Pinpoint the cell where the given text exists, returning its (x, y) midpoint coordinate. 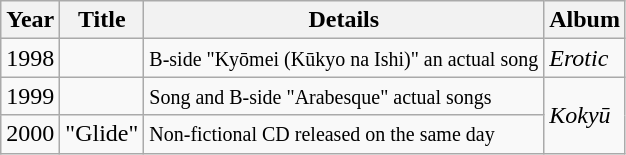
Album (585, 20)
2000 (30, 134)
Erotic (585, 58)
Year (30, 20)
Kokyū (585, 115)
Title (102, 20)
"Glide" (102, 134)
Song and B-side "Arabesque" actual songs (344, 96)
1999 (30, 96)
Details (344, 20)
B-side "Kyōmei (Kūkyo na Ishi)" an actual song (344, 58)
Non-fictional CD released on the same day (344, 134)
1998 (30, 58)
